Extract the [X, Y] coordinate from the center of the cell holding the provided text.  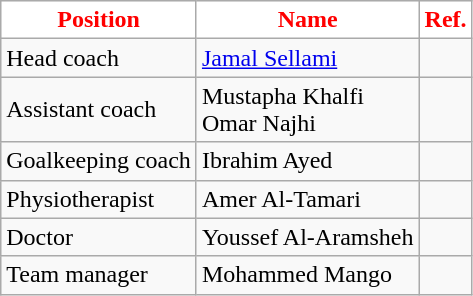
Assistant coach [99, 110]
Mohammed Mango [308, 275]
Position [99, 20]
Goalkeeping coach [99, 161]
Physiotherapist [99, 199]
Mustapha Khalfi Omar Najhi [308, 110]
Team manager [99, 275]
Amer Al-Tamari [308, 199]
Doctor [99, 237]
Name [308, 20]
Jamal Sellami [308, 58]
Head coach [99, 58]
Ibrahim Ayed [308, 161]
Youssef Al-Aramsheh [308, 237]
Ref. [446, 20]
